Locate the cell with the specified text and output its (X, Y) center coordinate. 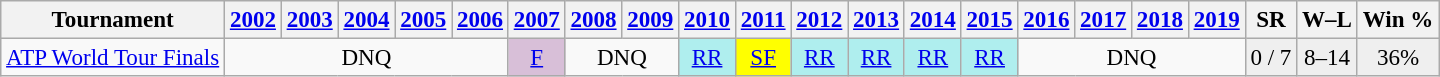
2012 (820, 20)
Win % (1398, 20)
SF (763, 58)
W–L (1328, 20)
2019 (1216, 20)
2011 (763, 20)
2008 (594, 20)
0 / 7 (1271, 58)
2004 (366, 20)
2005 (424, 20)
2007 (536, 20)
ATP World Tour Finals (113, 58)
Tournament (113, 20)
2014 (932, 20)
2010 (708, 20)
2017 (1104, 20)
8–14 (1328, 58)
SR (1271, 20)
2018 (1160, 20)
2006 (480, 20)
2003 (310, 20)
2009 (650, 20)
36% (1398, 58)
2015 (990, 20)
2002 (254, 20)
2016 (1046, 20)
F (536, 58)
2013 (876, 20)
